Output the [X, Y] coordinate of the center of the cell containing the given text.  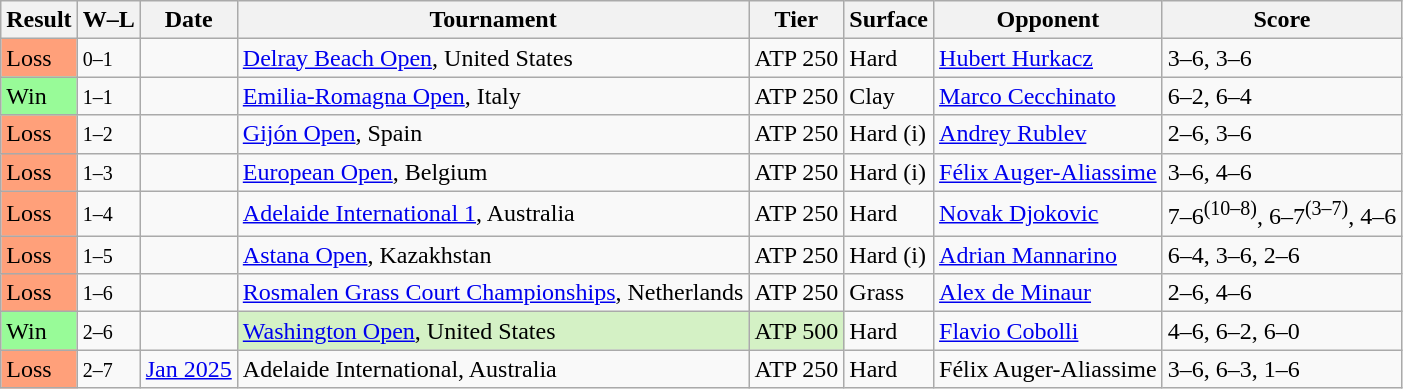
2–6, 3–6 [1282, 134]
Score [1282, 20]
0–1 [108, 58]
Result [39, 20]
Opponent [1048, 20]
6–4, 3–6, 2–6 [1282, 255]
Andrey Rublev [1048, 134]
Clay [889, 96]
1–2 [108, 134]
1–3 [108, 172]
Adelaide International, Australia [493, 369]
Marco Cecchinato [1048, 96]
3–6, 6–3, 1–6 [1282, 369]
Grass [889, 293]
1–6 [108, 293]
2–7 [108, 369]
3–6, 3–6 [1282, 58]
Gijón Open, Spain [493, 134]
1–1 [108, 96]
Alex de Minaur [1048, 293]
European Open, Belgium [493, 172]
Astana Open, Kazakhstan [493, 255]
Date [188, 20]
2–6, 4–6 [1282, 293]
Flavio Cobolli [1048, 331]
Washington Open, United States [493, 331]
ATP 500 [796, 331]
W–L [108, 20]
Tier [796, 20]
Emilia-Romagna Open, Italy [493, 96]
1–5 [108, 255]
2–6 [108, 331]
7–6(10–8), 6–7(3–7), 4–6 [1282, 214]
Rosmalen Grass Court Championships, Netherlands [493, 293]
6–2, 6–4 [1282, 96]
Surface [889, 20]
4–6, 6–2, 6–0 [1282, 331]
Novak Djokovic [1048, 214]
Adrian Mannarino [1048, 255]
Delray Beach Open, United States [493, 58]
Hubert Hurkacz [1048, 58]
Adelaide International 1, Australia [493, 214]
3–6, 4–6 [1282, 172]
1–4 [108, 214]
Tournament [493, 20]
Jan 2025 [188, 369]
